Detect which cell encompasses the target text, then output its [X, Y] center coordinate. 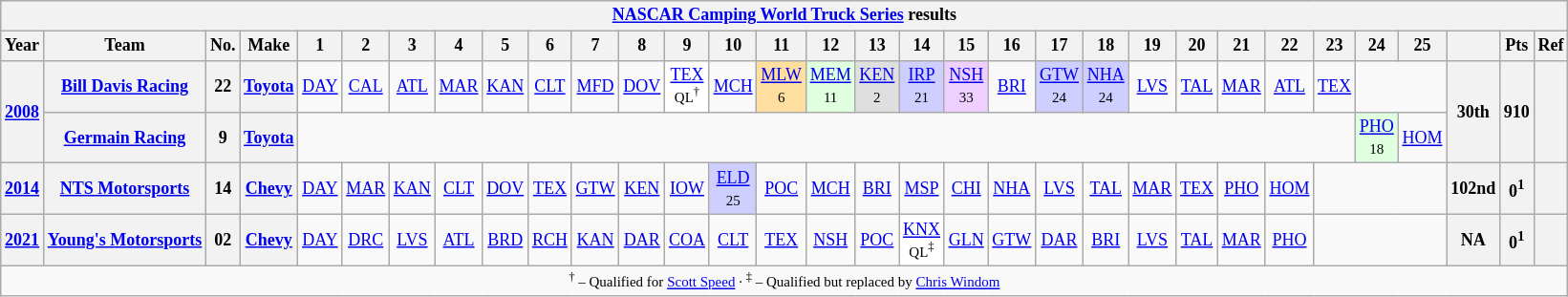
19 [1152, 46]
15 [966, 46]
2 [366, 46]
MEM11 [830, 86]
NSH33 [966, 86]
102nd [1473, 189]
7 [595, 46]
16 [1012, 46]
2021 [23, 241]
GLN [966, 241]
KEN2 [877, 86]
IOW [688, 189]
8 [642, 46]
30th [1473, 112]
1 [320, 46]
DRC [366, 241]
RCH [550, 241]
KEN [642, 189]
21 [1241, 46]
24 [1376, 46]
Year [23, 46]
4 [459, 46]
2008 [23, 112]
MSP [922, 189]
NTS Motorsports [124, 189]
NA [1473, 241]
2014 [23, 189]
NASCAR Camping World Truck Series results [784, 15]
13 [877, 46]
PHO18 [1376, 138]
3 [413, 46]
CHI [966, 189]
Young's Motorsports [124, 241]
CAL [366, 86]
02 [224, 241]
Make [269, 46]
MLW6 [782, 86]
Team [124, 46]
23 [1335, 46]
TEXQL† [688, 86]
910 [1517, 112]
† – Qualified for Scott Speed · ‡ – Qualified but replaced by Chris Windom [784, 282]
No. [224, 46]
IRP21 [922, 86]
BRD [505, 241]
11 [782, 46]
NSH [830, 241]
KNXQL‡ [922, 241]
12 [830, 46]
Pts [1517, 46]
17 [1060, 46]
NHA24 [1106, 86]
Germain Racing [124, 138]
Ref [1551, 46]
COA [688, 241]
5 [505, 46]
Bill Davis Racing [124, 86]
GTW24 [1060, 86]
6 [550, 46]
20 [1197, 46]
18 [1106, 46]
MFD [595, 86]
25 [1422, 46]
10 [733, 46]
ELD25 [733, 189]
NHA [1012, 189]
